Identify which cell holds the provided text, then report its [x, y] central coordinate. 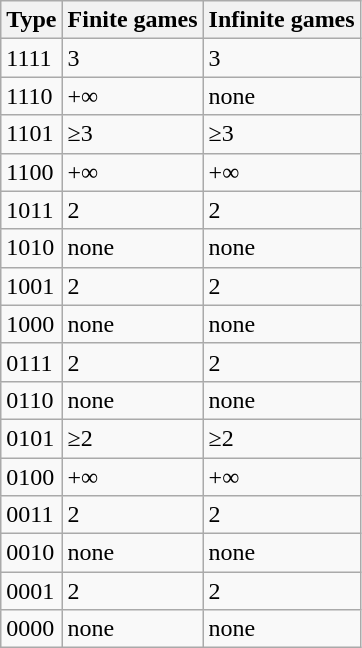
1100 [32, 172]
1111 [32, 58]
0100 [32, 477]
Infinite games [282, 20]
Type [32, 20]
0111 [32, 362]
1000 [32, 324]
0000 [32, 629]
0110 [32, 400]
1010 [32, 248]
1001 [32, 286]
0010 [32, 553]
0011 [32, 515]
1101 [32, 134]
Finite games [132, 20]
1011 [32, 210]
1110 [32, 96]
0001 [32, 591]
0101 [32, 438]
